Identify which cell holds the provided text, then report its [X, Y] central coordinate. 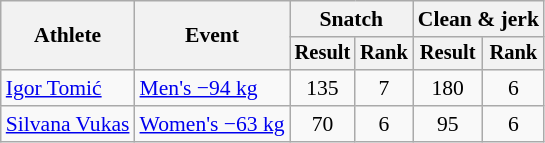
Event [212, 36]
Athlete [68, 36]
Clean & jerk [478, 19]
Women's −63 kg [212, 124]
Snatch [352, 19]
Igor Tomić [68, 88]
70 [323, 124]
Men's −94 kg [212, 88]
7 [384, 88]
Silvana Vukas [68, 124]
95 [448, 124]
180 [448, 88]
135 [323, 88]
